Output the [x, y] coordinate of the center of the cell containing the given text.  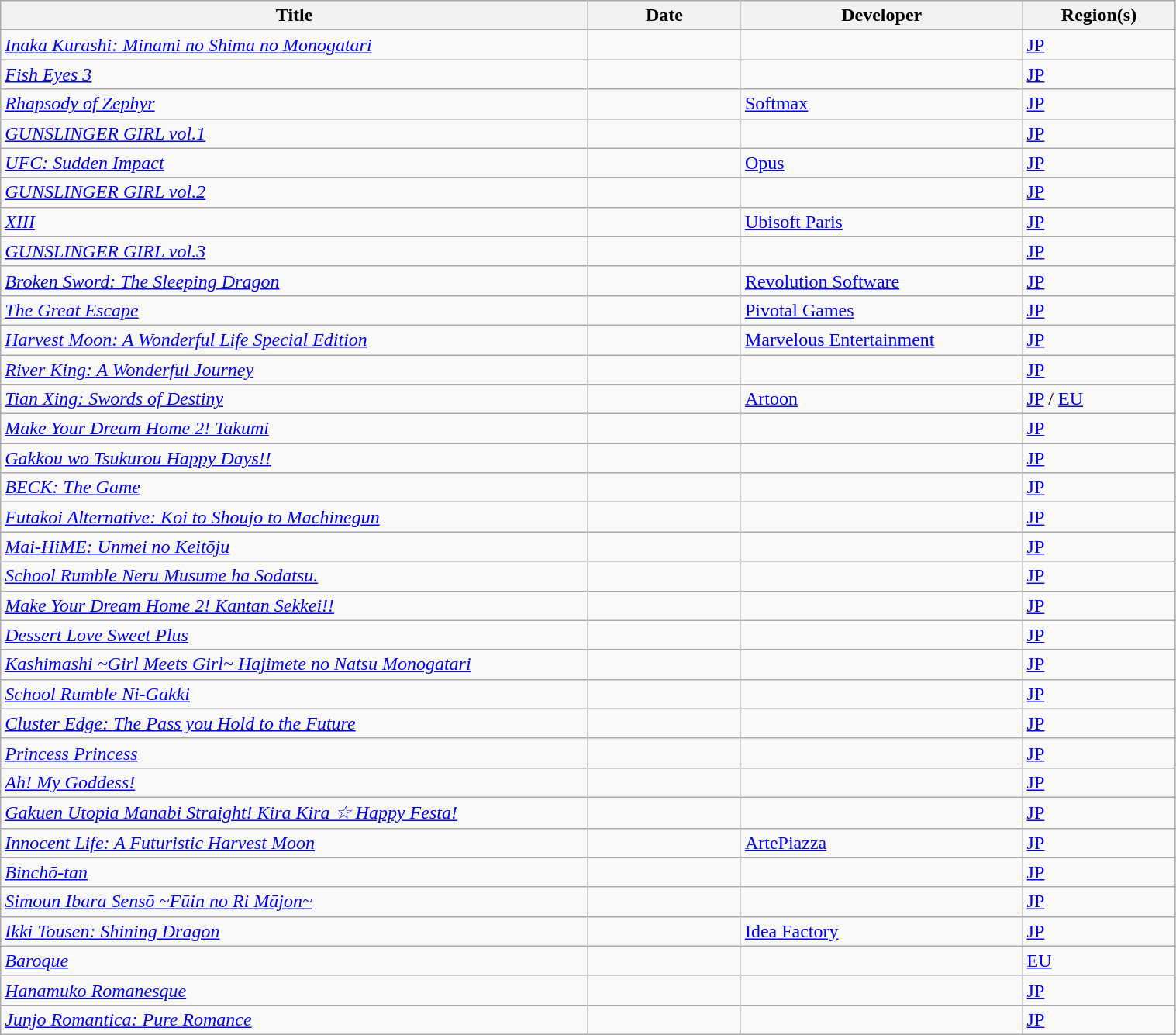
BECK: The Game [295, 488]
Revolution Software [881, 281]
Baroque [295, 961]
GUNSLINGER GIRL vol.2 [295, 192]
Hanamuko Romanesque [295, 990]
Broken Sword: The Sleeping Dragon [295, 281]
Fish Eyes 3 [295, 74]
Princess Princess [295, 753]
Ikki Tousen: Shining Dragon [295, 931]
UFC: Sudden Impact [295, 163]
Gakkou wo Tsukurou Happy Days!! [295, 458]
JP / EU [1099, 399]
Gakuen Utopia Manabi Straight! Kira Kira ☆ Happy Festa! [295, 812]
Artoon [881, 399]
XIII [295, 222]
Softmax [881, 104]
Region(s) [1099, 16]
GUNSLINGER GIRL vol.3 [295, 251]
Idea Factory [881, 931]
Ubisoft Paris [881, 222]
Ah! My Goddess! [295, 782]
Mai-HiME: Unmei no Keitōju [295, 547]
ArtePiazza [881, 843]
Simoun Ibara Sensō ~Fūin no Ri Mājon~ [295, 902]
School Rumble Neru Musume ha Sodatsu. [295, 576]
Dessert Love Sweet Plus [295, 635]
Tian Xing: Swords of Destiny [295, 399]
Innocent Life: A Futuristic Harvest Moon [295, 843]
Cluster Edge: The Pass you Hold to the Future [295, 723]
Make Your Dream Home 2! Takumi [295, 429]
Date [664, 16]
Rhapsody of Zephyr [295, 104]
Make Your Dream Home 2! Kantan Sekkei!! [295, 605]
EU [1099, 961]
River King: A Wonderful Journey [295, 370]
GUNSLINGER GIRL vol.1 [295, 133]
Harvest Moon: A Wonderful Life Special Edition [295, 340]
Opus [881, 163]
Title [295, 16]
The Great Escape [295, 310]
Inaka Kurashi: Minami no Shima no Monogatari [295, 45]
Binchō-tan [295, 872]
Futakoi Alternative: Koi to Shoujo to Machinegun [295, 517]
Junjo Romantica: Pure Romance [295, 1019]
Kashimashi ~Girl Meets Girl~ Hajimete no Natsu Monogatari [295, 664]
School Rumble Ni-Gakki [295, 694]
Developer [881, 16]
Pivotal Games [881, 310]
Marvelous Entertainment [881, 340]
